Return the [x, y] coordinate for the center point of the cell that contains the specified text.  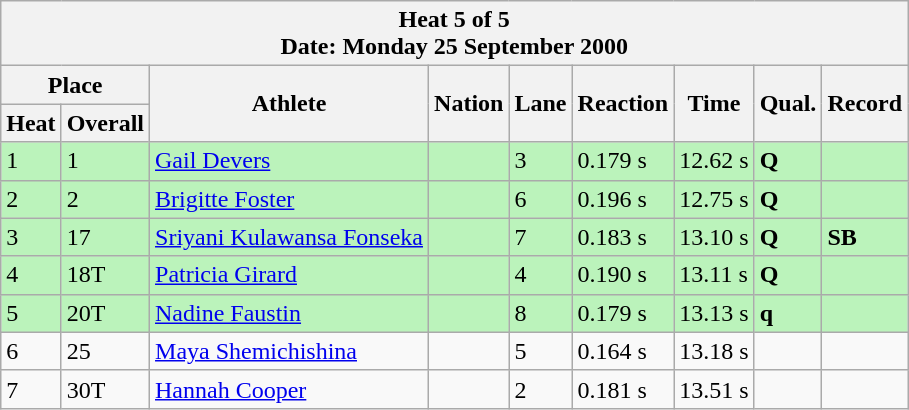
17 [105, 237]
Gail Devers [290, 161]
q [788, 313]
Hannah Cooper [290, 389]
Nation [469, 104]
Heat 5 of 5 Date: Monday 25 September 2000 [454, 34]
SB [865, 237]
Reaction [623, 104]
Athlete [290, 104]
13.18 s [714, 351]
30T [105, 389]
0.190 s [623, 275]
Heat [31, 123]
Time [714, 104]
18T [105, 275]
Patricia Girard [290, 275]
12.75 s [714, 199]
Overall [105, 123]
25 [105, 351]
Record [865, 104]
20T [105, 313]
13.51 s [714, 389]
12.62 s [714, 161]
Maya Shemichishina [290, 351]
0.196 s [623, 199]
Brigitte Foster [290, 199]
13.13 s [714, 313]
Place [76, 85]
Qual. [788, 104]
13.11 s [714, 275]
0.181 s [623, 389]
8 [540, 313]
13.10 s [714, 237]
Nadine Faustin [290, 313]
Sriyani Kulawansa Fonseka [290, 237]
0.164 s [623, 351]
Lane [540, 104]
0.183 s [623, 237]
